Provide the (x, y) coordinate of the cell's center where the given text is located.  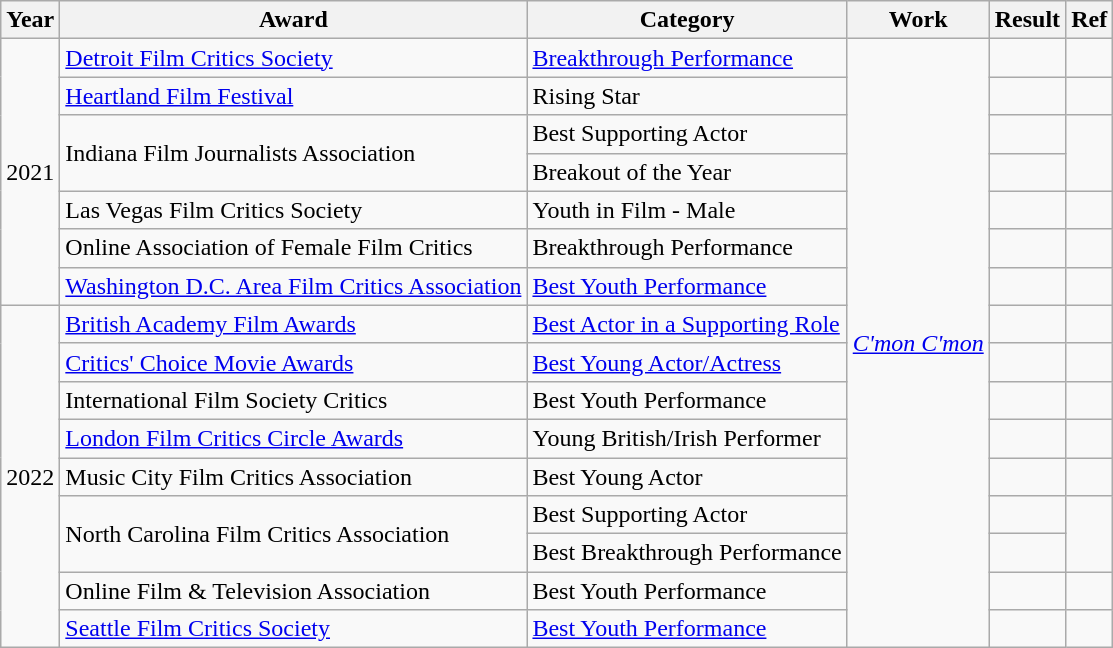
Result (1027, 20)
Breakout of the Year (687, 172)
Las Vegas Film Critics Society (294, 210)
C'mon C'mon (918, 344)
Young British/Irish Performer (687, 438)
Heartland Film Festival (294, 96)
Rising Star (687, 96)
Best Breakthrough Performance (687, 553)
Best Actor in a Supporting Role (687, 324)
International Film Society Critics (294, 400)
Detroit Film Critics Society (294, 58)
Work (918, 20)
2021 (30, 172)
Online Association of Female Film Critics (294, 248)
Indiana Film Journalists Association (294, 153)
Washington D.C. Area Film Critics Association (294, 286)
Best Young Actor (687, 477)
North Carolina Film Critics Association (294, 534)
British Academy Film Awards (294, 324)
Online Film & Television Association (294, 591)
Best Young Actor/Actress (687, 362)
Critics' Choice Movie Awards (294, 362)
Year (30, 20)
Youth in Film - Male (687, 210)
Ref (1090, 20)
Music City Film Critics Association (294, 477)
Category (687, 20)
Award (294, 20)
London Film Critics Circle Awards (294, 438)
2022 (30, 476)
Seattle Film Critics Society (294, 629)
